Output the [x, y] coordinate of the center of the cell containing the given text.  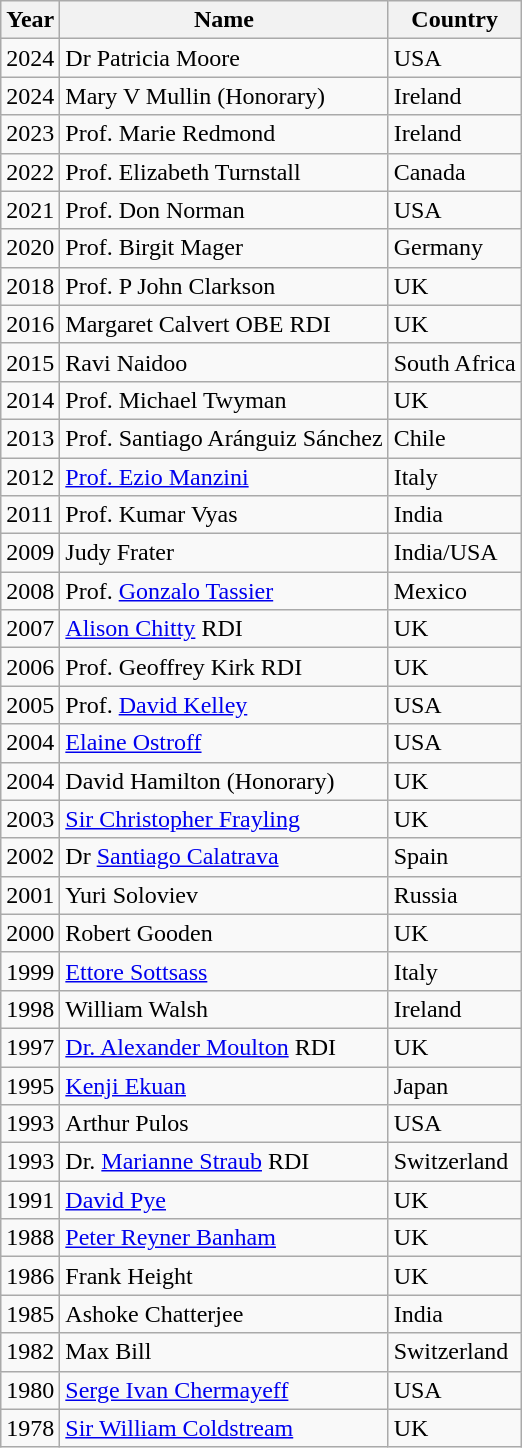
Prof. Michael Twyman [224, 400]
Year [30, 20]
2020 [30, 248]
Chile [454, 438]
2015 [30, 362]
Ettore Sottsass [224, 971]
William Walsh [224, 1009]
Judy Frater [224, 553]
Margaret Calvert OBE RDI [224, 324]
Prof. Ezio Manzini [224, 477]
1991 [30, 1200]
Russia [454, 895]
1997 [30, 1047]
David Hamilton (Honorary) [224, 781]
2022 [30, 172]
Ashoke Chatterjee [224, 1314]
1978 [30, 1428]
Prof. Birgit Mager [224, 248]
1982 [30, 1352]
2005 [30, 705]
Robert Gooden [224, 933]
2006 [30, 667]
2008 [30, 591]
South Africa [454, 362]
Max Bill [224, 1352]
Germany [454, 248]
2023 [30, 134]
Arthur Pulos [224, 1124]
Ravi Naidoo [224, 362]
1988 [30, 1238]
Elaine Ostroff [224, 743]
1998 [30, 1009]
Prof. Don Norman [224, 210]
Sir William Coldstream [224, 1428]
Prof. Geoffrey Kirk RDI [224, 667]
Prof. Santiago Aránguiz Sánchez [224, 438]
2013 [30, 438]
Frank Height [224, 1276]
2011 [30, 515]
Kenji Ekuan [224, 1085]
2018 [30, 286]
2000 [30, 933]
2007 [30, 629]
Peter Reyner Banham [224, 1238]
2001 [30, 895]
Spain [454, 857]
Sir Christopher Frayling [224, 819]
Prof. P John Clarkson [224, 286]
Prof. Kumar Vyas [224, 515]
Dr. Alexander Moulton RDI [224, 1047]
1985 [30, 1314]
1999 [30, 971]
2002 [30, 857]
2009 [30, 553]
Prof. Elizabeth Turnstall [224, 172]
1980 [30, 1390]
2014 [30, 400]
Prof. Gonzalo Tassier [224, 591]
David Pye [224, 1200]
2012 [30, 477]
2021 [30, 210]
1986 [30, 1276]
Yuri Soloviev [224, 895]
2016 [30, 324]
Japan [454, 1085]
Canada [454, 172]
1995 [30, 1085]
India/USA [454, 553]
Dr Santiago Calatrava [224, 857]
Mexico [454, 591]
Mary V Mullin (Honorary) [224, 96]
Dr. Marianne Straub RDI [224, 1162]
Name [224, 20]
Prof. David Kelley [224, 705]
Alison Chitty RDI [224, 629]
Prof. Marie Redmond [224, 134]
Country [454, 20]
2003 [30, 819]
Serge Ivan Chermayeff [224, 1390]
Dr Patricia Moore [224, 58]
